Determine the [X, Y] coordinate at the center of the cell enclosing the given text.  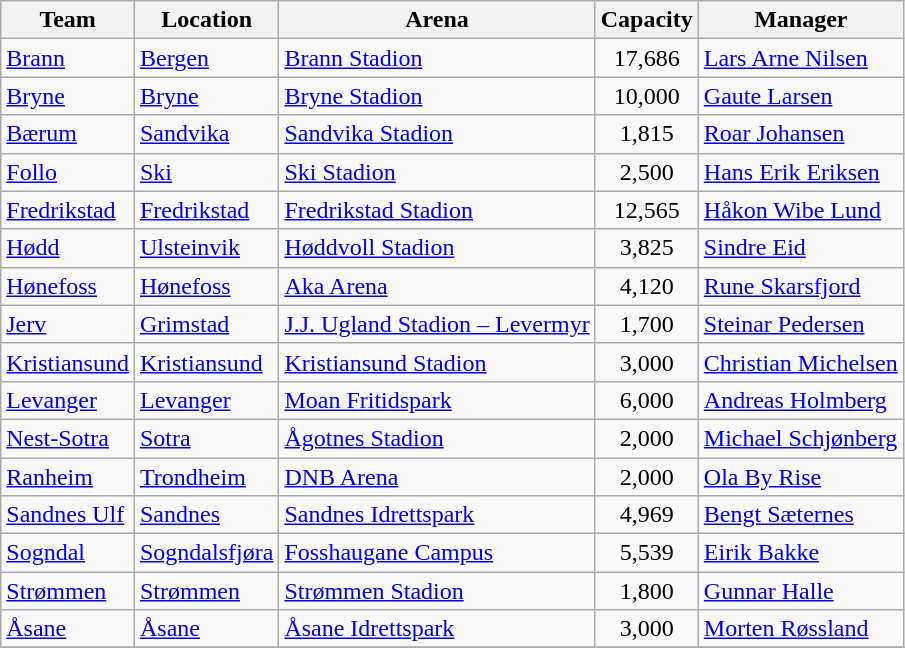
Michael Schjønberg [800, 438]
4,120 [646, 286]
Håkon Wibe Lund [800, 210]
4,969 [646, 515]
Ola By Rise [800, 477]
Morten Røssland [800, 629]
5,539 [646, 553]
Bryne Stadion [437, 96]
Trondheim [206, 477]
17,686 [646, 58]
Sindre Eid [800, 248]
Fosshaugane Campus [437, 553]
Jerv [68, 324]
1,815 [646, 134]
Sandvika Stadion [437, 134]
Fredrikstad Stadion [437, 210]
10,000 [646, 96]
Bærum [68, 134]
Ulsteinvik [206, 248]
Gunnar Halle [800, 591]
12,565 [646, 210]
1,800 [646, 591]
Åsane Idrettspark [437, 629]
Ski [206, 172]
Team [68, 20]
3,825 [646, 248]
Brann [68, 58]
Ski Stadion [437, 172]
DNB Arena [437, 477]
Roar Johansen [800, 134]
Sotra [206, 438]
Follo [68, 172]
J.J. Ugland Stadion – Levermyr [437, 324]
Christian Michelsen [800, 362]
Hans Erik Eriksen [800, 172]
Location [206, 20]
Moan Fritidspark [437, 400]
Bergen [206, 58]
Sandnes [206, 515]
Ågotnes Stadion [437, 438]
Kristiansund Stadion [437, 362]
Bengt Sæternes [800, 515]
Sandnes Idrettspark [437, 515]
Aka Arena [437, 286]
Manager [800, 20]
Sogndalsfjøra [206, 553]
Sandnes Ulf [68, 515]
1,700 [646, 324]
Lars Arne Nilsen [800, 58]
Rune Skarsfjord [800, 286]
Capacity [646, 20]
Høddvoll Stadion [437, 248]
Sandvika [206, 134]
Andreas Holmberg [800, 400]
Arena [437, 20]
Strømmen Stadion [437, 591]
Sogndal [68, 553]
Steinar Pedersen [800, 324]
Brann Stadion [437, 58]
Eirik Bakke [800, 553]
Nest-Sotra [68, 438]
Grimstad [206, 324]
Ranheim [68, 477]
Gaute Larsen [800, 96]
2,500 [646, 172]
6,000 [646, 400]
Hødd [68, 248]
